Search for the cell housing the specified text and yield its [X, Y] center coordinate. 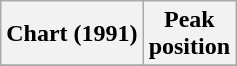
Peakposition [189, 34]
Chart (1991) [72, 34]
